Provide the [X, Y] coordinate of the cell's center where the given text is located.  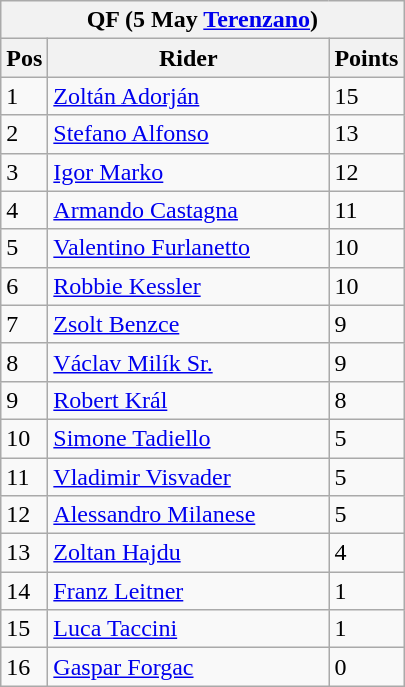
Zoltan Hajdu [188, 553]
Stefano Alfonso [188, 134]
Armando Castagna [188, 210]
Alessandro Milanese [188, 515]
2 [24, 134]
Vladimir Visvader [188, 477]
Points [366, 58]
Zsolt Benzce [188, 324]
Simone Tadiello [188, 438]
Valentino Furlanetto [188, 248]
Pos [24, 58]
3 [24, 172]
Luca Taccini [188, 629]
Robert Král [188, 400]
16 [24, 667]
Robbie Kessler [188, 286]
Igor Marko [188, 172]
14 [24, 591]
Zoltán Adorján [188, 96]
7 [24, 324]
Rider [188, 58]
Václav Milík Sr. [188, 362]
Gaspar Forgac [188, 667]
Franz Leitner [188, 591]
0 [366, 667]
QF (5 May Terenzano) [202, 20]
6 [24, 286]
